Provide the [X, Y] coordinate of the cell's center where the given text is located.  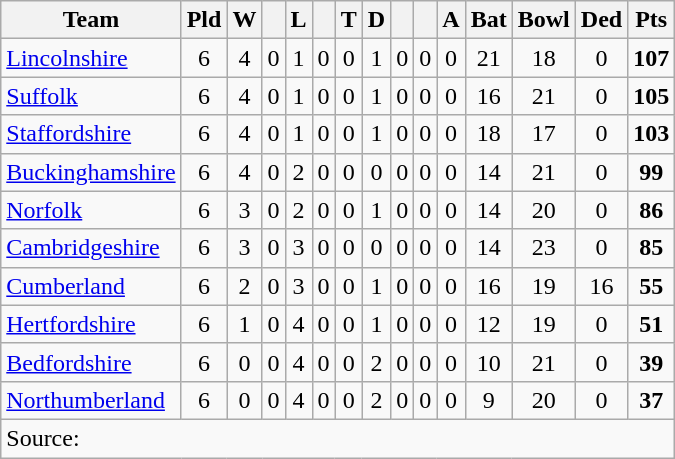
37 [652, 400]
Buckinghamshire [91, 172]
51 [652, 324]
12 [488, 324]
55 [652, 286]
Bowl [544, 20]
T [348, 20]
23 [544, 248]
Team [91, 20]
A [451, 20]
Suffolk [91, 96]
103 [652, 134]
Pld [204, 20]
Northumberland [91, 400]
85 [652, 248]
D [376, 20]
Source: [338, 438]
Hertfordshire [91, 324]
Cambridgeshire [91, 248]
L [298, 20]
17 [544, 134]
Lincolnshire [91, 58]
39 [652, 362]
105 [652, 96]
10 [488, 362]
Bat [488, 20]
107 [652, 58]
9 [488, 400]
Cumberland [91, 286]
Staffordshire [91, 134]
86 [652, 210]
W [244, 20]
Bedfordshire [91, 362]
99 [652, 172]
Pts [652, 20]
Ded [601, 20]
Norfolk [91, 210]
